Extract the (x, y) coordinate from the center of the cell holding the provided text.  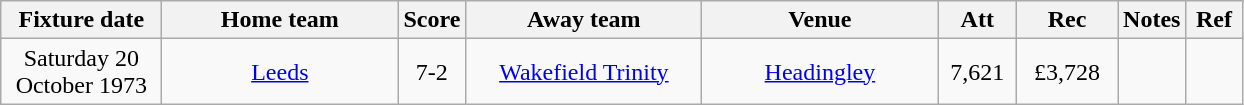
Saturday 20 October 1973 (82, 72)
Headingley (820, 72)
Rec (1068, 20)
7-2 (432, 72)
Home team (280, 20)
Fixture date (82, 20)
7,621 (978, 72)
Away team (584, 20)
Ref (1214, 20)
£3,728 (1068, 72)
Att (978, 20)
Wakefield Trinity (584, 72)
Venue (820, 20)
Notes (1152, 20)
Score (432, 20)
Leeds (280, 72)
